Extract the [x, y] coordinate from the center of the cell holding the provided text.  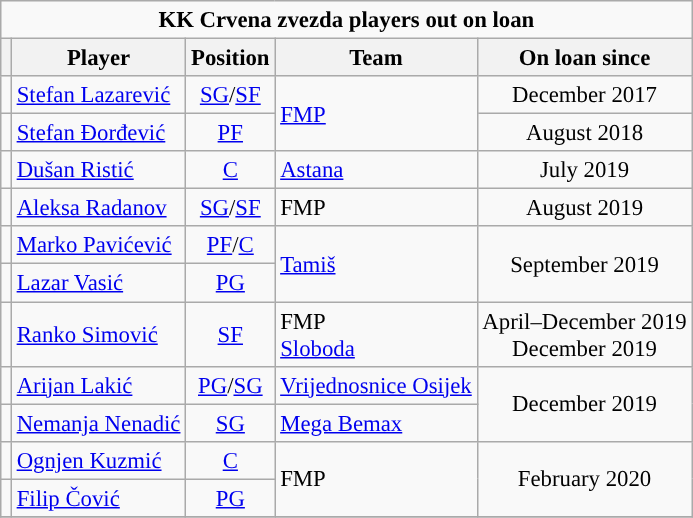
Nemanja Nenadić [98, 423]
April–December 2019December 2019 [584, 334]
PF/C [230, 245]
Dušan Ristić [98, 170]
July 2019 [584, 170]
SF [230, 334]
FMP Sloboda [376, 334]
SG [230, 423]
Mega Bemax [376, 423]
December 2017 [584, 95]
Player [98, 58]
Marko Pavićević [98, 245]
August 2019 [584, 208]
Stefan Đorđević [98, 133]
Astana [376, 170]
Aleksa Radanov [98, 208]
September 2019 [584, 264]
Team [376, 58]
PF [230, 133]
February 2020 [584, 478]
December 2019 [584, 404]
Vrijednosnice Osijek [376, 385]
Ognjen Kuzmić [98, 460]
Position [230, 58]
Ranko Simović [98, 334]
Stefan Lazarević [98, 95]
Lazar Vasić [98, 283]
Tamiš [376, 264]
On loan since [584, 58]
PG/SG [230, 385]
Filip Čović [98, 498]
KK Crvena zvezda players out on loan [346, 20]
Arijan Lakić [98, 385]
August 2018 [584, 133]
